Extract the [x, y] coordinate from the center of the cell holding the provided text.  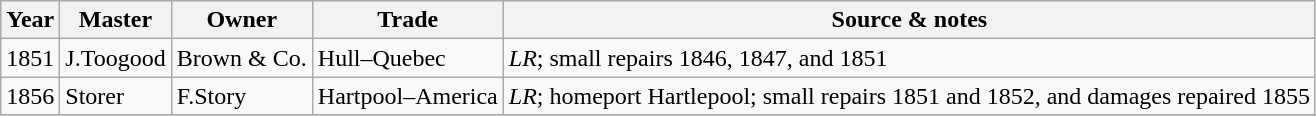
LR; small repairs 1846, 1847, and 1851 [909, 58]
Trade [408, 20]
Hartpool–America [408, 96]
Master [116, 20]
Owner [242, 20]
Storer [116, 96]
1851 [30, 58]
1856 [30, 96]
Year [30, 20]
F.Story [242, 96]
Brown & Co. [242, 58]
LR; homeport Hartlepool; small repairs 1851 and 1852, and damages repaired 1855 [909, 96]
Source & notes [909, 20]
J.Toogood [116, 58]
Hull–Quebec [408, 58]
